Return [X, Y] of the center of cell containing provided text 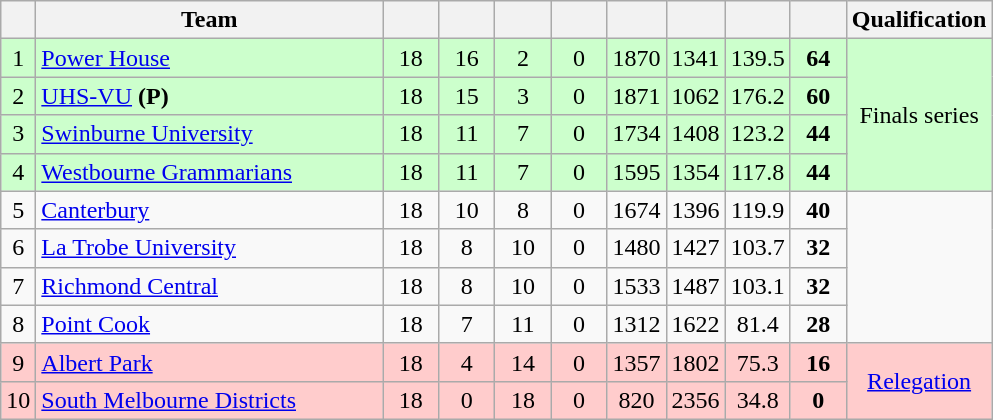
820 [636, 400]
75.3 [758, 362]
15 [467, 96]
South Melbourne Districts [210, 400]
Point Cook [210, 324]
Westbourne Grammarians [210, 172]
119.9 [758, 210]
Albert Park [210, 362]
60 [818, 96]
6 [18, 248]
1802 [696, 362]
Power House [210, 58]
La Trobe University [210, 248]
1487 [696, 286]
34.8 [758, 400]
Swinburne University [210, 134]
5 [18, 210]
117.8 [758, 172]
139.5 [758, 58]
1341 [696, 58]
1734 [636, 134]
81.4 [758, 324]
176.2 [758, 96]
1674 [636, 210]
1408 [696, 134]
1622 [696, 324]
14 [523, 362]
Finals series [919, 115]
1357 [636, 362]
1870 [636, 58]
1312 [636, 324]
1 [18, 58]
28 [818, 324]
Qualification [919, 20]
Richmond Central [210, 286]
1354 [696, 172]
103.7 [758, 248]
64 [818, 58]
1871 [636, 96]
1062 [696, 96]
1533 [636, 286]
Canterbury [210, 210]
1480 [636, 248]
1427 [696, 248]
Relegation [919, 381]
9 [18, 362]
UHS-VU (P) [210, 96]
2356 [696, 400]
40 [818, 210]
Team [210, 20]
1396 [696, 210]
123.2 [758, 134]
1595 [636, 172]
103.1 [758, 286]
